Return (X, Y) of the center of cell containing provided text 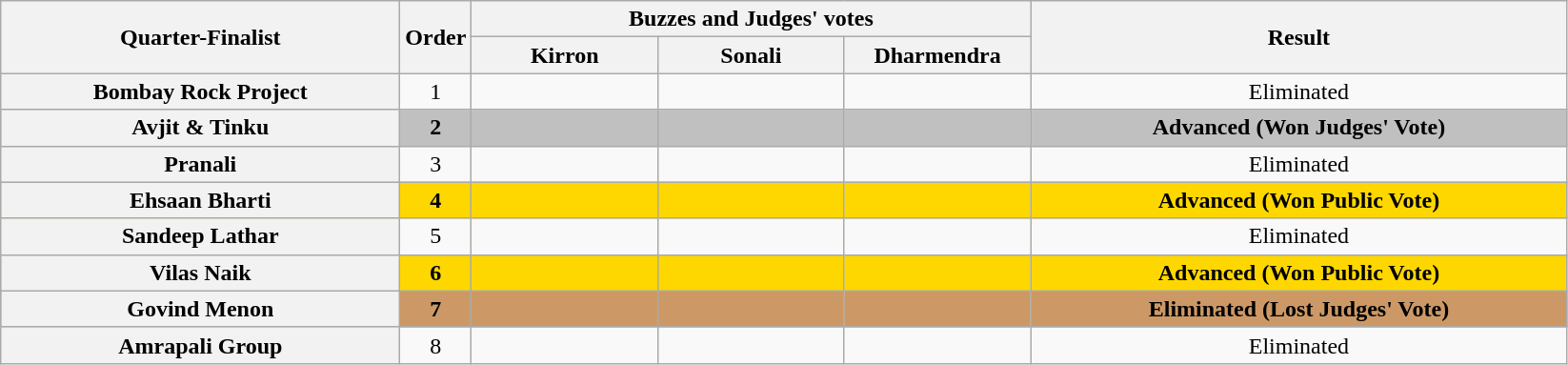
5 (436, 236)
Sonali (752, 55)
Buzzes and Judges' votes (751, 19)
Sandeep Lathar (200, 236)
Avjit & Tinku (200, 128)
Govind Menon (200, 309)
Order (436, 37)
2 (436, 128)
Bombay Rock Project (200, 91)
Result (1299, 37)
Ehsaan Bharti (200, 200)
Advanced (Won Judges' Vote) (1299, 128)
Amrapali Group (200, 345)
4 (436, 200)
Eliminated (Lost Judges' Vote) (1299, 309)
1 (436, 91)
7 (436, 309)
Kirron (565, 55)
Vilas Naik (200, 273)
6 (436, 273)
Quarter-Finalist (200, 37)
3 (436, 164)
8 (436, 345)
Dharmendra (937, 55)
Pranali (200, 164)
